Detect which cell encompasses the target text, then output its (X, Y) center coordinate. 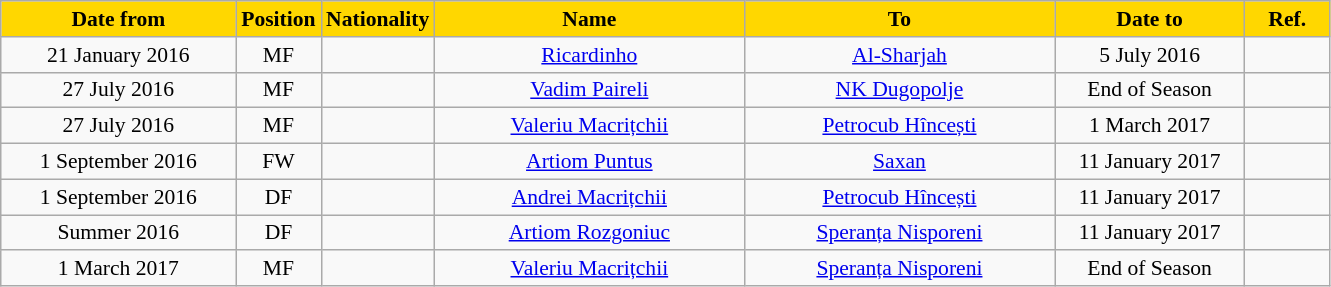
Date to (1150, 19)
To (899, 19)
Ricardinho (589, 55)
Artiom Puntus (589, 162)
Al-Sharjah (899, 55)
5 July 2016 (1150, 55)
Saxan (899, 162)
Vadim Paireli (589, 90)
Ref. (1288, 19)
FW (278, 162)
Name (589, 19)
NK Dugopolje (899, 90)
Summer 2016 (118, 233)
Date from (118, 19)
Position (278, 19)
Nationality (378, 19)
Andrei Macrițchii (589, 197)
21 January 2016 (118, 55)
Artiom Rozgoniuc (589, 233)
